Return [X, Y] of the center of cell containing provided text 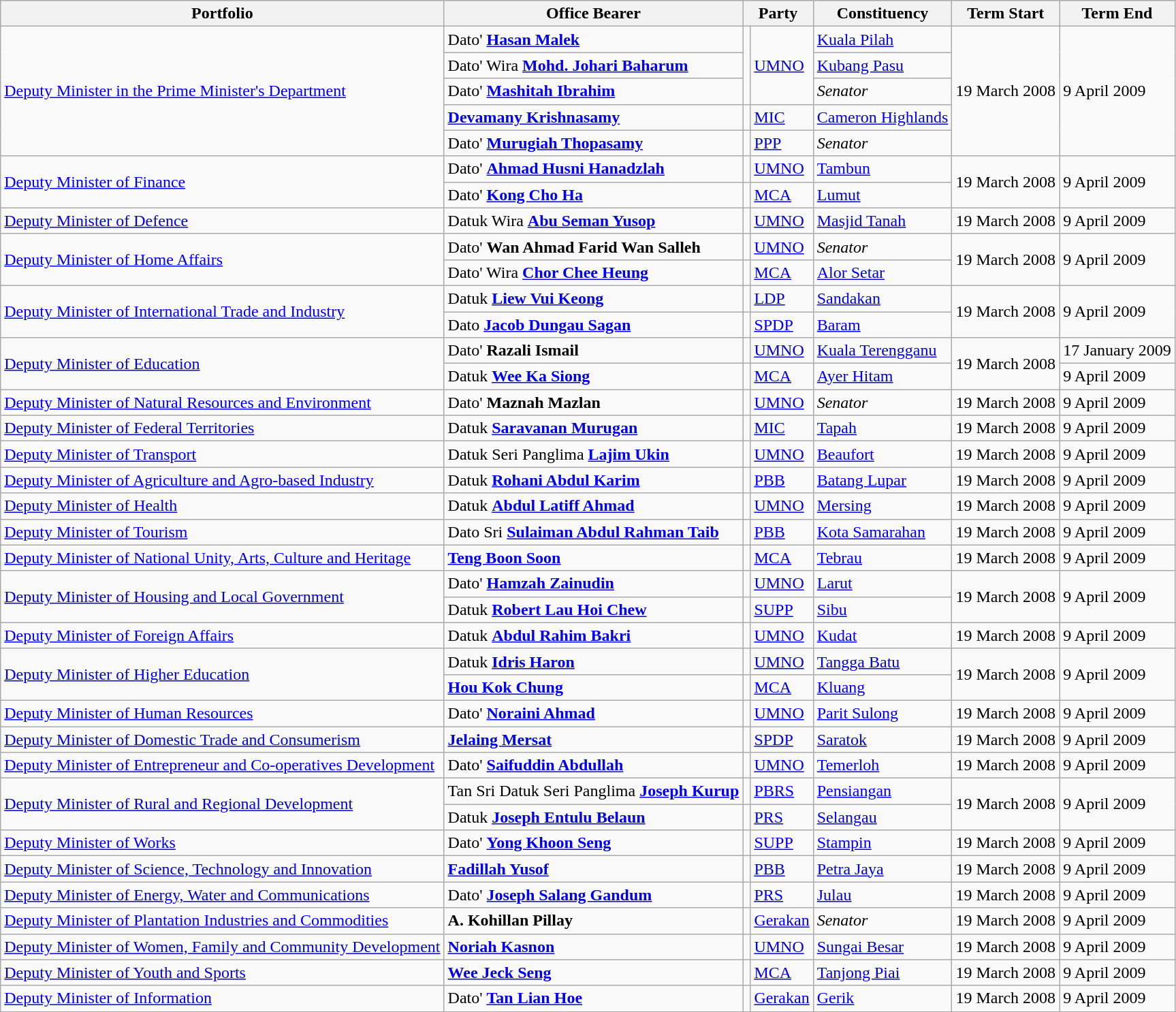
Sibu [883, 610]
Batang Lupar [883, 480]
Deputy Minister of Transport [222, 454]
Noriah Kasnon [594, 947]
Tan Sri Datuk Seri Panglima Joseph Kurup [594, 791]
Gerik [883, 998]
Deputy Minister of Home Affairs [222, 259]
Teng Boon Soon [594, 558]
Datuk Idris Haron [594, 661]
Ayer Hitam [883, 377]
Jelaing Mersat [594, 739]
Constituency [883, 14]
Mersing [883, 506]
Deputy Minister of Human Resources [222, 713]
Dato' Wira Mohd. Johari Baharum [594, 65]
Datuk Liew Vui Keong [594, 298]
Deputy Minister of Agriculture and Agro-based Industry [222, 480]
Baram [883, 325]
Deputy Minister of Women, Family and Community Development [222, 947]
Datuk Rohani Abdul Karim [594, 480]
Sandakan [883, 298]
Datuk Seri Panglima Lajim Ukin [594, 454]
Kluang [883, 687]
Deputy Minister of Plantation Industries and Commodities [222, 921]
Dato' Saifuddin Abdullah [594, 765]
Office Bearer [594, 14]
Dato' Noraini Ahmad [594, 713]
Tanjong Piai [883, 973]
Temerloh [883, 765]
Deputy Minister of Housing and Local Government [222, 597]
Deputy Minister of Entrepreneur and Co-operatives Development [222, 765]
Datuk Wira Abu Seman Yusop [594, 221]
Julau [883, 895]
PBRS [782, 791]
Dato' Hasan Malek [594, 39]
A. Kohillan Pillay [594, 921]
Dato' Tan Lian Hoe [594, 998]
Petra Jaya [883, 869]
Dato' Mashitah Ibrahim [594, 91]
Tambun [883, 169]
Dato' Wira Chor Chee Heung [594, 272]
Wee Jeck Seng [594, 973]
Term Start [1006, 14]
Portfolio [222, 14]
Deputy Minister of International Trade and Industry [222, 311]
Sungai Besar [883, 947]
Dato' Kong Cho Ha [594, 195]
Lumut [883, 195]
Deputy Minister of National Unity, Arts, Culture and Heritage [222, 558]
Dato Jacob Dungau Sagan [594, 325]
Deputy Minister of Foreign Affairs [222, 635]
Dato' Joseph Salang Gandum [594, 895]
Devamany Krishnasamy [594, 117]
Term End [1117, 14]
Masjid Tanah [883, 221]
Kuala Pilah [883, 39]
Kubang Pasu [883, 65]
Dato' Yong Khoon Seng [594, 843]
Kota Samarahan [883, 532]
LDP [782, 298]
Selangau [883, 817]
Alor Setar [883, 272]
Tebrau [883, 558]
Kudat [883, 635]
Dato Sri Sulaiman Abdul Rahman Taib [594, 532]
Tangga Batu [883, 661]
Deputy Minister of Energy, Water and Communications [222, 895]
Datuk Wee Ka Siong [594, 377]
Kuala Terengganu [883, 351]
Dato' Ahmad Husni Hanadzlah [594, 169]
Datuk Saravanan Murugan [594, 428]
Deputy Minister of Natural Resources and Environment [222, 402]
Cameron Highlands [883, 117]
Deputy Minister in the Prime Minister's Department [222, 91]
Deputy Minister of Education [222, 364]
Dato' Murugiah Thopasamy [594, 143]
Pensiangan [883, 791]
Dato' Hamzah Zainudin [594, 584]
Deputy Minister of Information [222, 998]
Dato' Wan Ahmad Farid Wan Salleh [594, 247]
Beaufort [883, 454]
Deputy Minister of Finance [222, 182]
Deputy Minister of Federal Territories [222, 428]
Deputy Minister of Health [222, 506]
Tapah [883, 428]
Deputy Minister of Tourism [222, 532]
Deputy Minister of Science, Technology and Innovation [222, 869]
Parit Sulong [883, 713]
Datuk Joseph Entulu Belaun [594, 817]
Larut [883, 584]
17 January 2009 [1117, 351]
Deputy Minister of Domestic Trade and Consumerism [222, 739]
Saratok [883, 739]
Party [778, 14]
Datuk Abdul Rahim Bakri [594, 635]
Hou Kok Chung [594, 687]
Deputy Minister of Youth and Sports [222, 973]
Deputy Minister of Rural and Regional Development [222, 804]
Datuk Abdul Latiff Ahmad [594, 506]
Dato' Maznah Mazlan [594, 402]
Deputy Minister of Works [222, 843]
Deputy Minister of Defence [222, 221]
Dato' Razali Ismail [594, 351]
Stampin [883, 843]
Fadillah Yusof [594, 869]
Datuk Robert Lau Hoi Chew [594, 610]
Deputy Minister of Higher Education [222, 674]
PPP [782, 143]
